Determine the (x, y) coordinate at the center of the cell enclosing the given text.  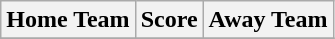
Score (169, 20)
Away Team (268, 20)
Home Team (68, 20)
